Return the [x, y] coordinate for the center point of the cell that contains the specified text.  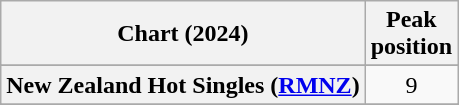
Peakposition [411, 34]
New Zealand Hot Singles (RMNZ) [183, 85]
9 [411, 85]
Chart (2024) [183, 34]
